For the text-containing cell, return its midpoint in [X, Y] coordinate format. 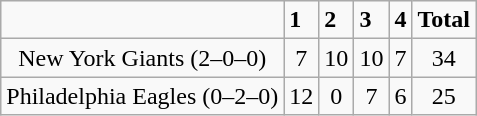
25 [444, 96]
Philadelphia Eagles (0–2–0) [142, 96]
4 [400, 20]
3 [372, 20]
Total [444, 20]
0 [336, 96]
6 [400, 96]
New York Giants (2–0–0) [142, 58]
2 [336, 20]
1 [302, 20]
34 [444, 58]
12 [302, 96]
